Locate the cell with the specified text and output its [X, Y] center coordinate. 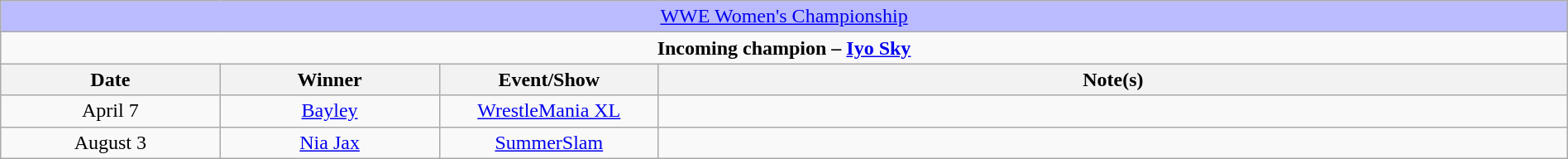
April 7 [111, 111]
Note(s) [1113, 79]
WrestleMania XL [549, 111]
Incoming champion – Iyo Sky [784, 48]
Bayley [329, 111]
WWE Women's Championship [784, 17]
August 3 [111, 142]
Date [111, 79]
Winner [329, 79]
Nia Jax [329, 142]
SummerSlam [549, 142]
Event/Show [549, 79]
